Provide the (X, Y) coordinate of the cell's center where the given text is located.  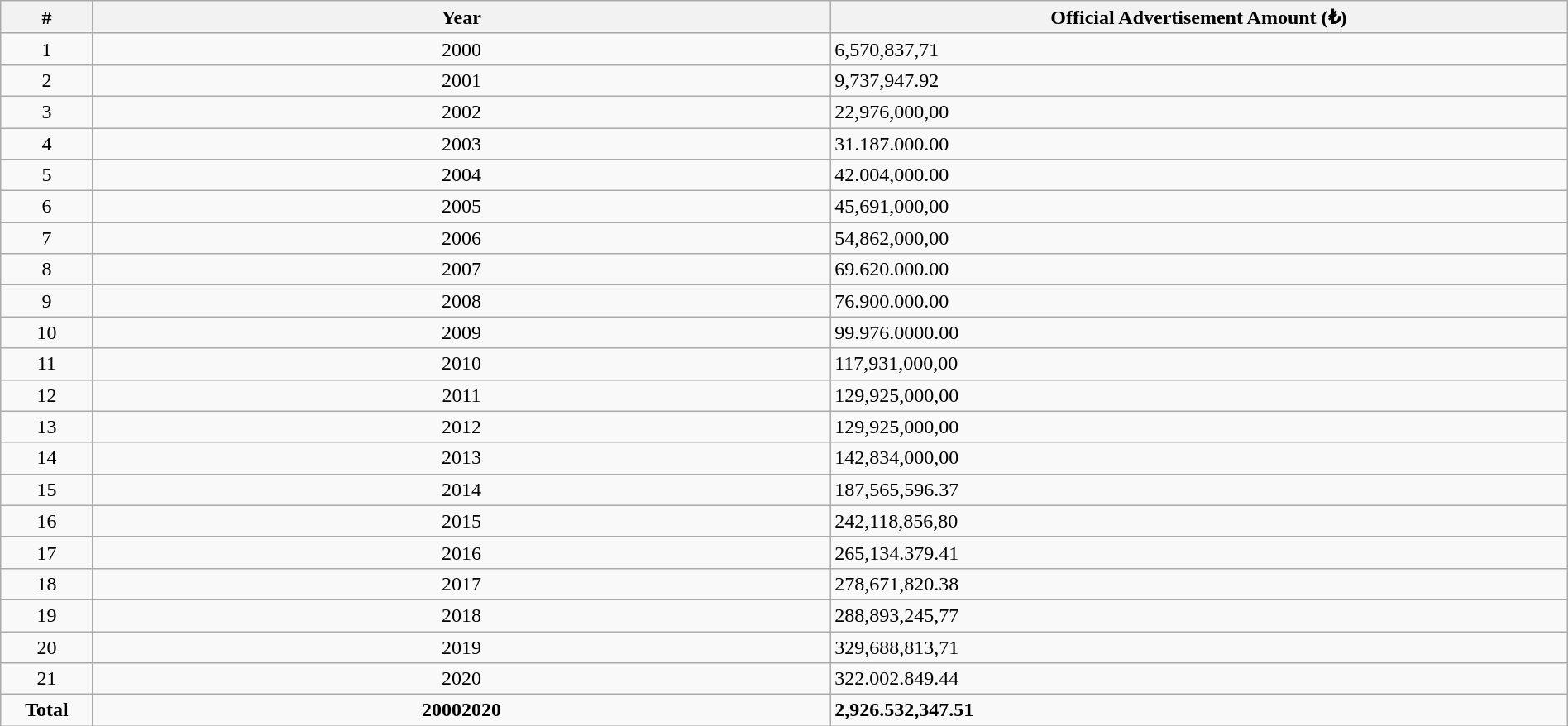
2001 (461, 80)
Official Advertisement Amount (₺) (1199, 17)
2003 (461, 143)
2006 (461, 238)
2011 (461, 395)
1 (46, 49)
22,976,000,00 (1199, 112)
6 (46, 207)
15 (46, 490)
3 (46, 112)
2000 (461, 49)
187,565,596.37 (1199, 490)
2005 (461, 207)
2009 (461, 332)
21 (46, 679)
242,118,856,80 (1199, 521)
2,926.532,347.51 (1199, 710)
9,737,947.92 (1199, 80)
20002020 (461, 710)
76.900.000.00 (1199, 301)
54,862,000,00 (1199, 238)
288,893,245,77 (1199, 615)
42.004,000.00 (1199, 175)
# (46, 17)
2004 (461, 175)
Year (461, 17)
9 (46, 301)
2016 (461, 552)
13 (46, 427)
2008 (461, 301)
2014 (461, 490)
69.620.000.00 (1199, 270)
16 (46, 521)
2019 (461, 647)
5 (46, 175)
10 (46, 332)
17 (46, 552)
2017 (461, 584)
12 (46, 395)
19 (46, 615)
2012 (461, 427)
20 (46, 647)
2007 (461, 270)
31.187.000.00 (1199, 143)
2013 (461, 458)
117,931,000,00 (1199, 364)
2020 (461, 679)
2010 (461, 364)
8 (46, 270)
99.976.0000.00 (1199, 332)
14 (46, 458)
45,691,000,00 (1199, 207)
4 (46, 143)
2018 (461, 615)
6,570,837,71 (1199, 49)
2015 (461, 521)
322.002.849.44 (1199, 679)
2 (46, 80)
142,834,000,00 (1199, 458)
Total (46, 710)
2002 (461, 112)
7 (46, 238)
329,688,813,71 (1199, 647)
265,134.379.41 (1199, 552)
11 (46, 364)
18 (46, 584)
278,671,820.38 (1199, 584)
